Determine the [x, y] coordinate at the center of the cell enclosing the given text.  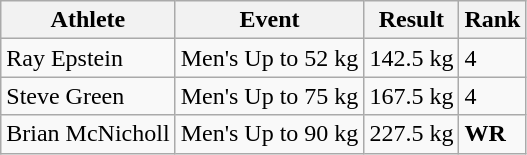
WR [492, 134]
142.5 kg [412, 58]
Men's Up to 75 kg [270, 96]
167.5 kg [412, 96]
Men's Up to 90 kg [270, 134]
Men's Up to 52 kg [270, 58]
Athlete [88, 20]
Steve Green [88, 96]
Ray Epstein [88, 58]
227.5 kg [412, 134]
Rank [492, 20]
Event [270, 20]
Brian McNicholl [88, 134]
Result [412, 20]
